Output the [X, Y] coordinate of the center of the cell containing the given text.  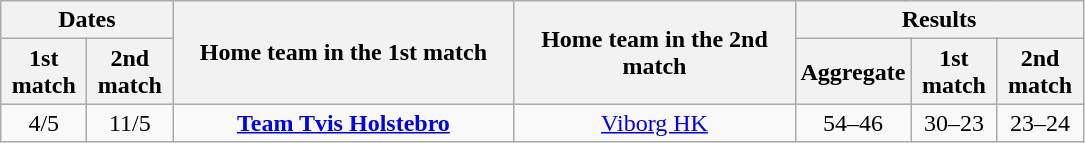
Results [939, 20]
11/5 [130, 123]
Viborg HK [654, 123]
54–46 [853, 123]
Team Tvis Holstebro [344, 123]
Aggregate [853, 72]
30–23 [954, 123]
Home team in the 2nd match [654, 52]
Home team in the 1st match [344, 52]
4/5 [44, 123]
Dates [87, 20]
23–24 [1040, 123]
